From the cell containing the given text, extract its center point as [x, y] coordinate. 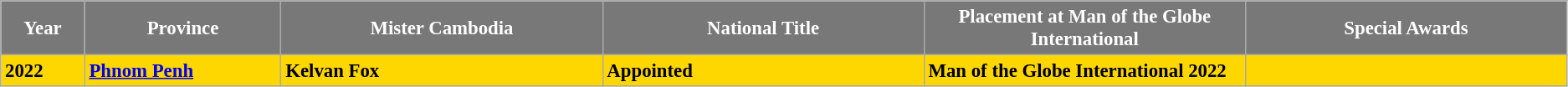
National Title [763, 28]
2022 [43, 71]
Special Awards [1406, 28]
Kelvan Fox [442, 71]
Placement at Man of the Globe International [1084, 28]
Man of the Globe International 2022 [1084, 71]
Appointed [763, 71]
Province [182, 28]
Mister Cambodia [442, 28]
Year [43, 28]
Phnom Penh [182, 71]
